Locate the cell with the specified text and output its [X, Y] center coordinate. 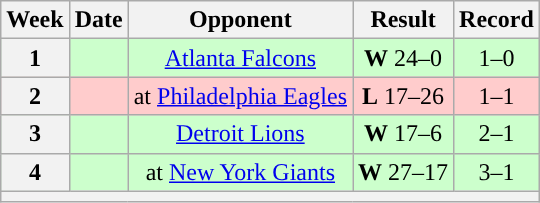
W 24–0 [404, 58]
3–1 [497, 172]
Week [35, 20]
at New York Giants [240, 172]
Result [404, 20]
1 [35, 58]
3 [35, 134]
1–0 [497, 58]
Atlanta Falcons [240, 58]
Detroit Lions [240, 134]
at Philadelphia Eagles [240, 96]
Date [98, 20]
Opponent [240, 20]
2–1 [497, 134]
2 [35, 96]
W 17–6 [404, 134]
W 27–17 [404, 172]
Record [497, 20]
1–1 [497, 96]
4 [35, 172]
L 17–26 [404, 96]
